Scan for the cell matching the given text and deliver its [x, y] coordinate at center. 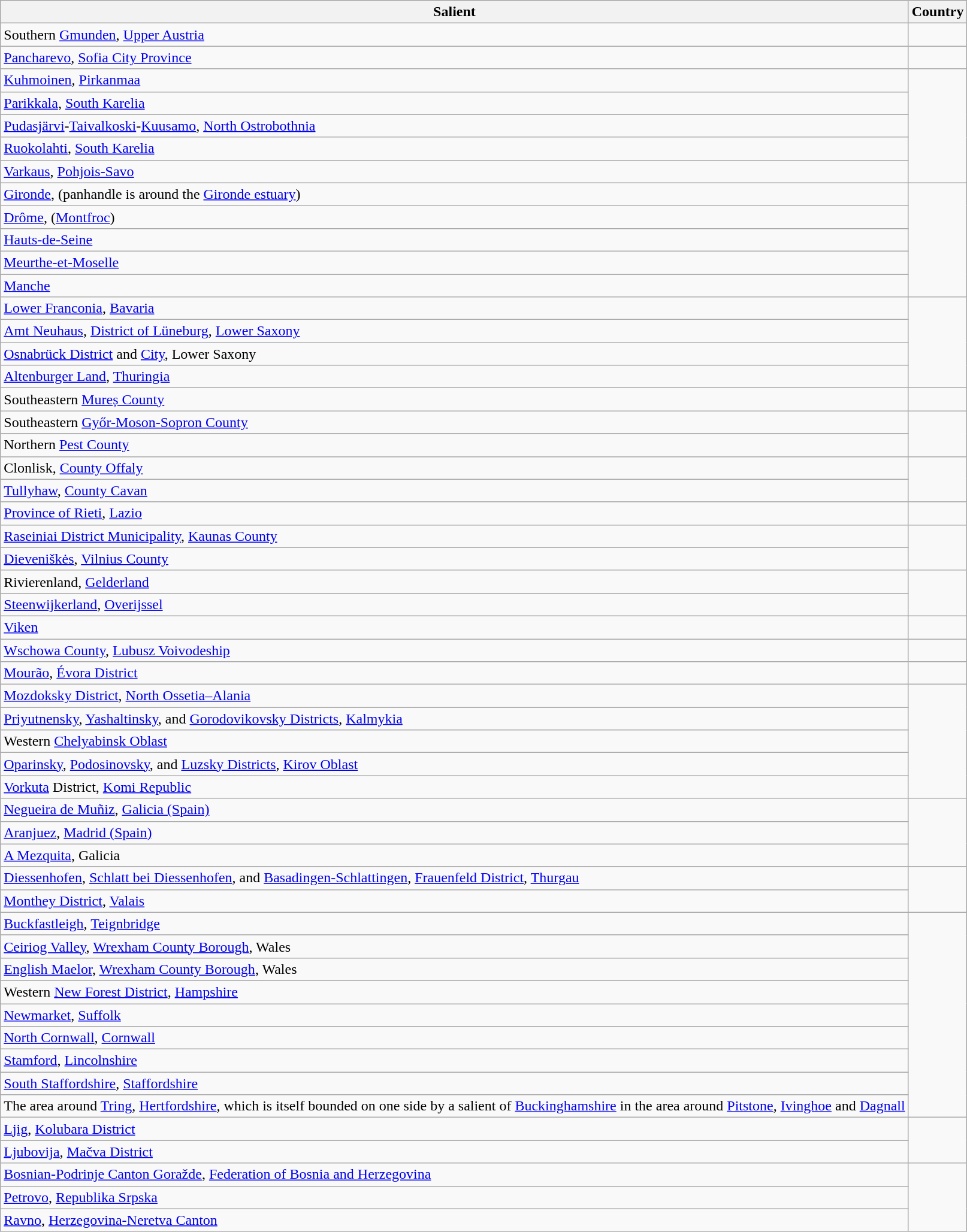
Southeastern Mureș County [454, 399]
Oparinsky, Podosinovsky, and Luzsky Districts, Kirov Oblast [454, 764]
A Mezquita, Galicia [454, 855]
Amt Neuhaus, District of Lüneburg, Lower Saxony [454, 331]
Western New Forest District, Hampshire [454, 992]
Newmarket, Suffolk [454, 1015]
Pancharevo, Sofia City Province [454, 57]
Gironde, (panhandle is around the Gironde estuary) [454, 194]
Osnabrück District and City, Lower Saxony [454, 354]
South Staffordshire, Staffordshire [454, 1083]
Ljubovija, Mačva District [454, 1152]
Raseiniai District Municipality, Kaunas County [454, 536]
Kuhmoinen, Pirkanmaa [454, 80]
Tullyhaw, County Cavan [454, 491]
Bosnian-Podrinje Canton Goražde, Federation of Bosnia and Herzegovina [454, 1175]
Clonlisk, County Offaly [454, 468]
Mourão, Évora District [454, 673]
Manche [454, 286]
Lower Franconia, Bavaria [454, 308]
Drôme, (Montfroc) [454, 217]
Diessenhofen, Schlatt bei Diessenhofen, and Basadingen-Schlattingen, Frauenfeld District, Thurgau [454, 878]
Parikkala, South Karelia [454, 103]
Rivierenland, Gelderland [454, 582]
Varkaus, Pohjois-Savo [454, 171]
Pudasjärvi-Taivalkoski-Kuusamo, North Ostrobothnia [454, 126]
Hauts-de-Seine [454, 240]
Ruokolahti, South Karelia [454, 149]
Altenburger Land, Thuringia [454, 377]
English Maelor, Wrexham County Borough, Wales [454, 969]
Meurthe-et-Moselle [454, 262]
Priyutnensky, Yashaltinsky, and Gorodovikovsky Districts, Kalmykia [454, 719]
Dieveniškės, Vilnius County [454, 559]
Western Chelyabinsk Oblast [454, 741]
Mozdoksky District, North Ossetia–Alania [454, 696]
Buckfastleigh, Teignbridge [454, 924]
Viken [454, 627]
Negueira de Muñiz, Galicia (Spain) [454, 810]
Country [938, 12]
Wschowa County, Lubusz Voivodeship [454, 650]
Southern Gmunden, Upper Austria [454, 35]
Monthey District, Valais [454, 901]
Aranjuez, Madrid (Spain) [454, 833]
Salient [454, 12]
Vorkuta District, Komi Republic [454, 787]
North Cornwall, Cornwall [454, 1038]
Northern Pest County [454, 445]
Southeastern Győr-Moson-Sopron County [454, 422]
Steenwijkerland, Overijssel [454, 604]
Ravno, Herzegovina-Neretva Canton [454, 1220]
Ceiriog Valley, Wrexham County Borough, Wales [454, 946]
Stamford, Lincolnshire [454, 1061]
Petrovo, Republika Srpska [454, 1197]
Ljig, Kolubara District [454, 1129]
Province of Rieti, Lazio [454, 513]
